Locate the cell with the specified text and output its [x, y] center coordinate. 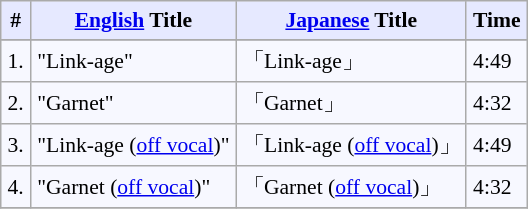
"Garnet (off vocal)" [133, 187]
English Title [133, 20]
「Garnet (off vocal)」 [351, 187]
Japanese Title [351, 20]
1. [16, 61]
2. [16, 103]
Time [496, 20]
4. [16, 187]
「Link-age (off vocal)」 [351, 145]
「Garnet」 [351, 103]
「Link-age」 [351, 61]
"Link-age (off vocal)" [133, 145]
"Garnet" [133, 103]
"Link-age" [133, 61]
# [16, 20]
3. [16, 145]
